Locate the cell with the specified text and output its [X, Y] center coordinate. 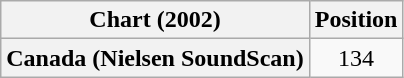
Canada (Nielsen SoundScan) [155, 58]
Chart (2002) [155, 20]
Position [356, 20]
134 [356, 58]
